Find where the given text appears and provide that cell's center as [x, y] coordinate. 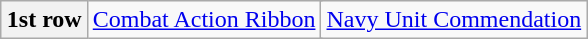
Navy Unit Commendation [454, 20]
1st row [44, 20]
Combat Action Ribbon [204, 20]
